Locate the cell with the specified text and output its (x, y) center coordinate. 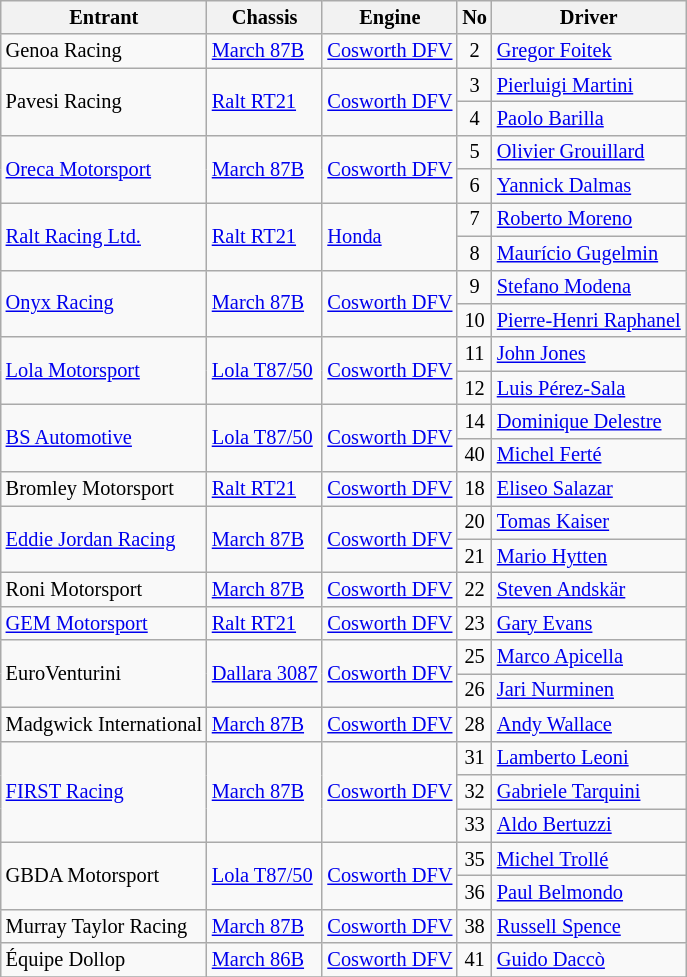
Guido Daccò (589, 960)
Tomas Kaiser (589, 522)
March 86B (265, 960)
Onyx Racing (104, 304)
Gabriele Tarquini (589, 791)
31 (474, 758)
Chassis (265, 17)
Honda (390, 236)
Olivier Grouillard (589, 152)
John Jones (589, 354)
Marco Apicella (589, 657)
21 (474, 556)
Roni Motorsport (104, 589)
11 (474, 354)
Luis Pérez-Sala (589, 388)
Andy Wallace (589, 724)
Lola Motorsport (104, 370)
Murray Taylor Racing (104, 926)
Pierre-Henri Raphanel (589, 320)
Mario Hytten (589, 556)
Michel Trollé (589, 859)
Bromley Motorsport (104, 489)
26 (474, 690)
Madgwick International (104, 724)
Gregor Foitek (589, 51)
20 (474, 522)
Entrant (104, 17)
Eddie Jordan Racing (104, 538)
9 (474, 287)
8 (474, 253)
Maurício Gugelmin (589, 253)
Genoa Racing (104, 51)
No (474, 17)
Dallara 3087 (265, 674)
GBDA Motorsport (104, 876)
41 (474, 960)
5 (474, 152)
22 (474, 589)
38 (474, 926)
10 (474, 320)
EuroVenturini (104, 674)
GEM Motorsport (104, 623)
33 (474, 825)
Michel Ferté (589, 455)
32 (474, 791)
FIRST Racing (104, 792)
Russell Spence (589, 926)
7 (474, 219)
35 (474, 859)
14 (474, 421)
12 (474, 388)
Yannick Dalmas (589, 186)
Oreca Motorsport (104, 168)
Stefano Modena (589, 287)
Roberto Moreno (589, 219)
36 (474, 892)
Ralt Racing Ltd. (104, 236)
Paul Belmondo (589, 892)
18 (474, 489)
Pavesi Racing (104, 102)
Engine (390, 17)
Jari Nurminen (589, 690)
Aldo Bertuzzi (589, 825)
BS Automotive (104, 438)
Steven Andskär (589, 589)
Lamberto Leoni (589, 758)
Équipe Dollop (104, 960)
Driver (589, 17)
Eliseo Salazar (589, 489)
Pierluigi Martini (589, 85)
6 (474, 186)
Dominique Delestre (589, 421)
3 (474, 85)
4 (474, 118)
40 (474, 455)
25 (474, 657)
23 (474, 623)
Paolo Barilla (589, 118)
28 (474, 724)
2 (474, 51)
Gary Evans (589, 623)
